Return the [x, y] coordinate for the center point of the cell that contains the specified text.  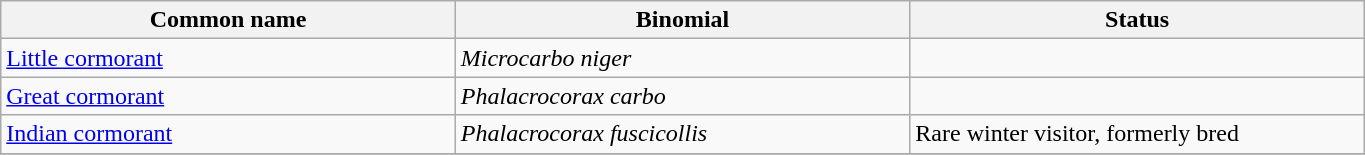
Phalacrocorax fuscicollis [682, 134]
Indian cormorant [228, 134]
Binomial [682, 20]
Little cormorant [228, 58]
Great cormorant [228, 96]
Common name [228, 20]
Microcarbo niger [682, 58]
Phalacrocorax carbo [682, 96]
Rare winter visitor, formerly bred [1138, 134]
Status [1138, 20]
